Determine the (X, Y) coordinate at the center of the cell enclosing the given text.  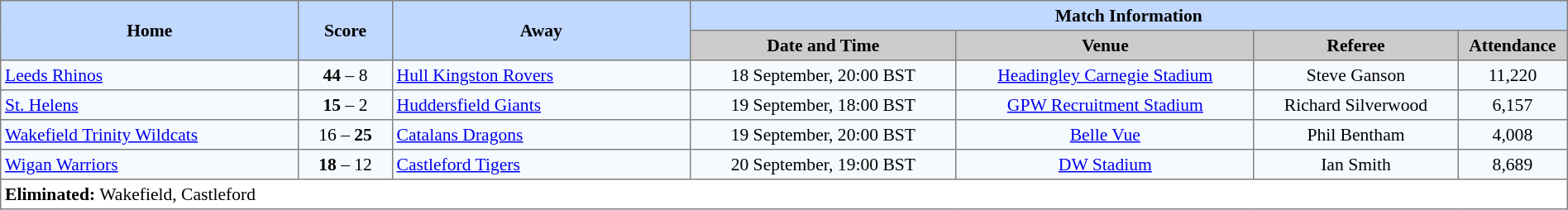
18 September, 20:00 BST (823, 75)
Attendance (1513, 45)
Belle Vue (1105, 135)
18 – 12 (346, 165)
Away (541, 31)
Steve Ganson (1355, 75)
44 – 8 (346, 75)
Venue (1105, 45)
6,157 (1513, 105)
Score (346, 31)
GPW Recruitment Stadium (1105, 105)
Castleford Tigers (541, 165)
Hull Kingston Rovers (541, 75)
4,008 (1513, 135)
Catalans Dragons (541, 135)
Match Information (1128, 16)
Phil Bentham (1355, 135)
8,689 (1513, 165)
Leeds Rhinos (150, 75)
St. Helens (150, 105)
Date and Time (823, 45)
16 – 25 (346, 135)
Wigan Warriors (150, 165)
Referee (1355, 45)
20 September, 19:00 BST (823, 165)
Headingley Carnegie Stadium (1105, 75)
19 September, 18:00 BST (823, 105)
DW Stadium (1105, 165)
Eliminated: Wakefield, Castleford (784, 194)
Huddersfield Giants (541, 105)
Ian Smith (1355, 165)
11,220 (1513, 75)
15 – 2 (346, 105)
Richard Silverwood (1355, 105)
Home (150, 31)
19 September, 20:00 BST (823, 135)
Wakefield Trinity Wildcats (150, 135)
